Find where the given text appears and provide that cell's center as [x, y] coordinate. 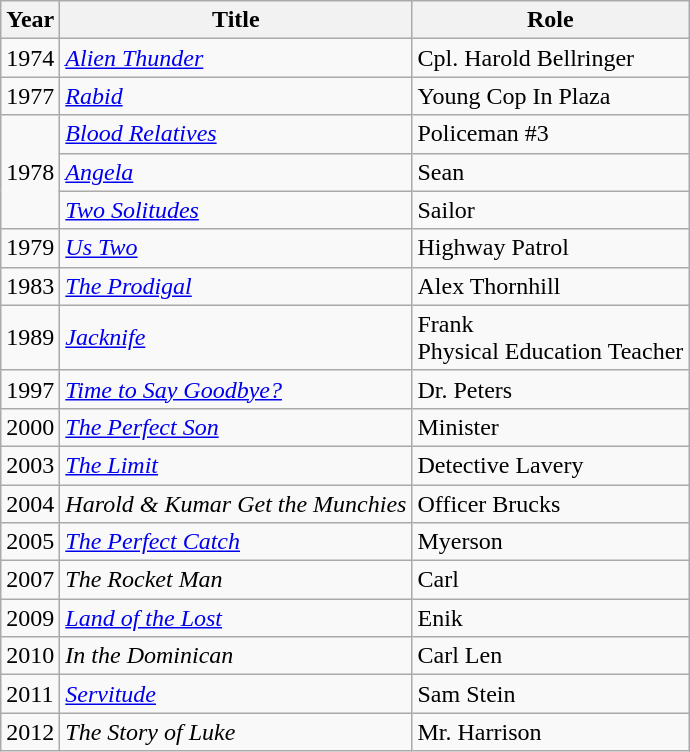
The Story of Luke [236, 732]
Highway Patrol [550, 248]
1977 [30, 96]
1979 [30, 248]
Rabid [236, 96]
Enik [550, 618]
1978 [30, 172]
Sam Stein [550, 694]
Dr. Peters [550, 389]
The Perfect Catch [236, 542]
1974 [30, 58]
Blood Relatives [236, 134]
2012 [30, 732]
Carl Len [550, 656]
Angela [236, 172]
2003 [30, 465]
The Rocket Man [236, 580]
Role [550, 20]
1983 [30, 286]
Jacknife [236, 338]
Policeman #3 [550, 134]
Young Cop In Plaza [550, 96]
2000 [30, 427]
2009 [30, 618]
Time to Say Goodbye? [236, 389]
Carl [550, 580]
2010 [30, 656]
The Limit [236, 465]
Myerson [550, 542]
Alex Thornhill [550, 286]
Year [30, 20]
The Prodigal [236, 286]
2005 [30, 542]
Title [236, 20]
Land of the Lost [236, 618]
Minister [550, 427]
Mr. Harrison [550, 732]
2011 [30, 694]
Officer Brucks [550, 503]
Servitude [236, 694]
Sailor [550, 210]
2004 [30, 503]
Frank Physical Education Teacher [550, 338]
2007 [30, 580]
Detective Lavery [550, 465]
Us Two [236, 248]
Sean [550, 172]
The Perfect Son [236, 427]
Alien Thunder [236, 58]
1989 [30, 338]
Harold & Kumar Get the Munchies [236, 503]
Two Solitudes [236, 210]
In the Dominican [236, 656]
1997 [30, 389]
Cpl. Harold Bellringer [550, 58]
